Return (x, y) of the center of cell containing provided text 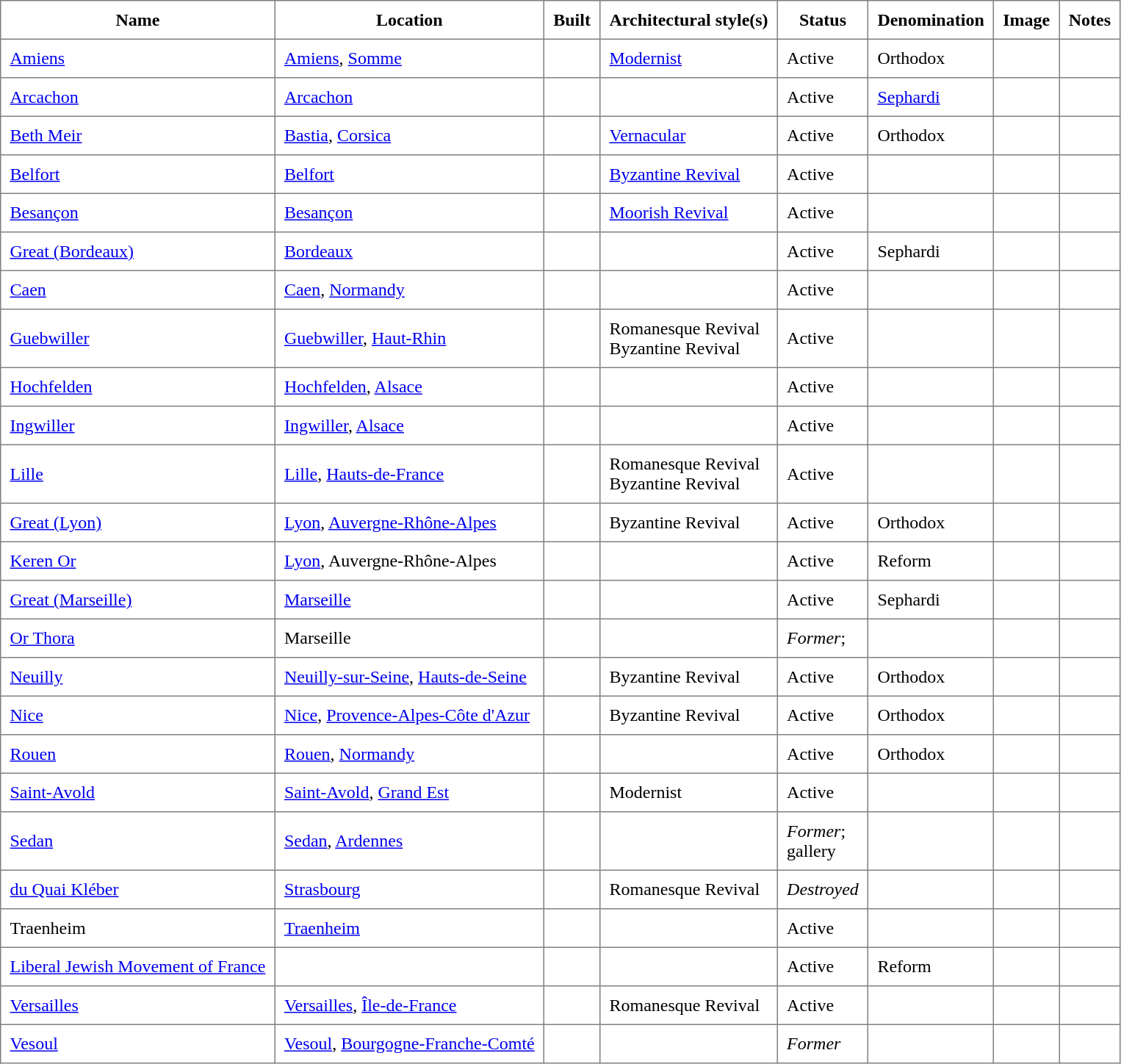
Great (Bordeaux) (138, 251)
Or Thora (138, 638)
Bordeaux (409, 251)
Vesoul (138, 1043)
Bastia, Corsica (409, 135)
Architectural style(s) (689, 20)
Former (823, 1043)
Destroyed (823, 889)
Status (823, 20)
Versailles, Île-de-France (409, 1005)
Amiens (138, 58)
Location (409, 20)
Great (Lyon) (138, 522)
du Quai Kléber (138, 889)
Vesoul, Bourgogne-Franche-Comté (409, 1043)
Hochfelden (138, 387)
Former; (823, 638)
Liberal Jewish Movement of France (138, 966)
Name (138, 20)
Notes (1090, 20)
Neuilly (138, 677)
Vernacular (689, 135)
Lille, Hauts-de-France (409, 474)
Sedan (138, 841)
Guebwiller, Haut-Rhin (409, 339)
Hochfelden, Alsace (409, 387)
Saint-Avold (138, 792)
Rouen, Normandy (409, 754)
Ingwiller, Alsace (409, 425)
Neuilly-sur-Seine, Hauts-de-Seine (409, 677)
Former;gallery (823, 841)
Nice (138, 715)
Caen (138, 290)
Saint-Avold, Grand Est (409, 792)
Amiens, Somme (409, 58)
Moorish Revival (689, 212)
Versailles (138, 1005)
Image (1026, 20)
Strasbourg (409, 889)
Nice, Provence-Alpes-Côte d'Azur (409, 715)
Lille (138, 474)
Built (572, 20)
Caen, Normandy (409, 290)
Great (Marseille) (138, 600)
Ingwiller (138, 425)
Sedan, Ardennes (409, 841)
Keren Or (138, 561)
Denomination (931, 20)
Rouen (138, 754)
Guebwiller (138, 339)
Beth Meir (138, 135)
